Locate the cell with the specified text and output its (X, Y) center coordinate. 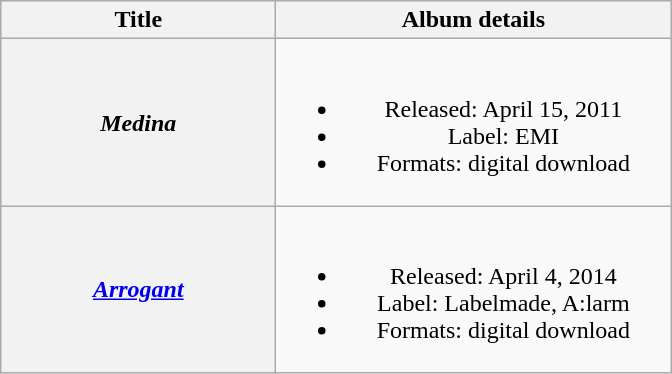
Title (138, 20)
Medina (138, 122)
Released: April 4, 2014Label: Labelmade, A:larmFormats: digital download (474, 290)
Arrogant (138, 290)
Album details (474, 20)
Released: April 15, 2011Label: EMIFormats: digital download (474, 122)
